Find where the given text appears and provide that cell's center as (x, y) coordinate. 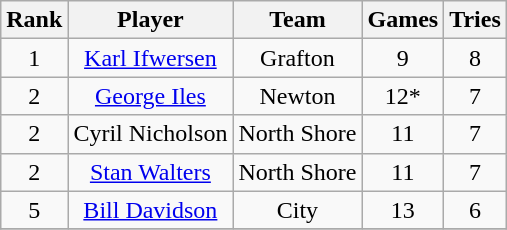
Karl Ifwersen (150, 58)
Grafton (298, 58)
Team (298, 20)
Tries (476, 20)
5 (34, 210)
8 (476, 58)
13 (403, 210)
City (298, 210)
Cyril Nicholson (150, 134)
Player (150, 20)
1 (34, 58)
Stan Walters (150, 172)
George Iles (150, 96)
Bill Davidson (150, 210)
6 (476, 210)
Games (403, 20)
Rank (34, 20)
12* (403, 96)
Newton (298, 96)
9 (403, 58)
